Capture the cell that displays the provided text and extract its [X, Y] central coordinate. 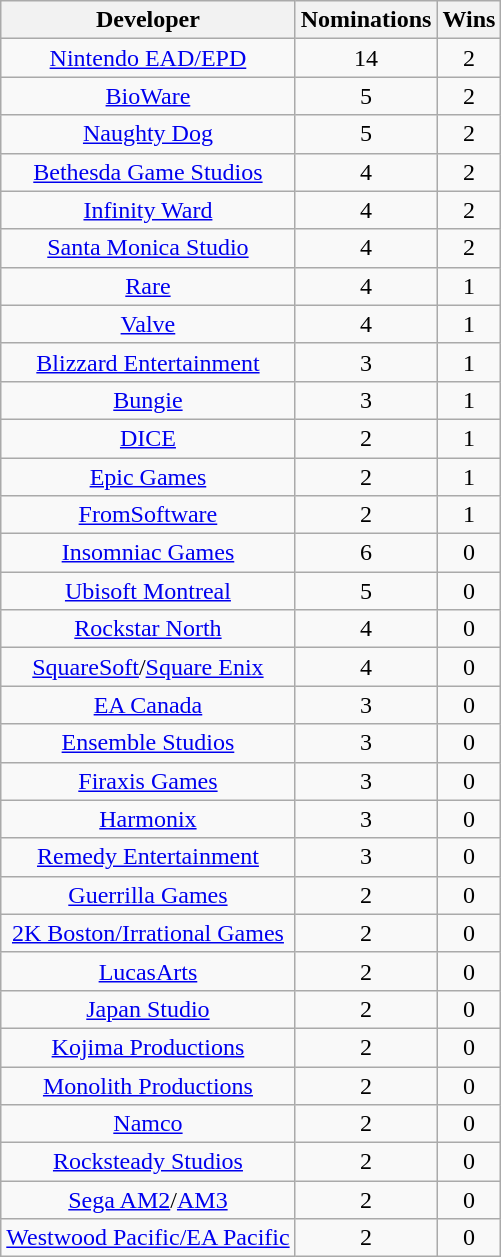
Firaxis Games [148, 781]
Kojima Productions [148, 1047]
SquareSoft/Square Enix [148, 667]
Bethesda Game Studios [148, 172]
2K Boston/Irrational Games [148, 933]
Guerrilla Games [148, 895]
Nominations [366, 20]
Sega AM2/AM3 [148, 1200]
FromSoftware [148, 515]
EA Canada [148, 705]
Bungie [148, 400]
Rockstar North [148, 629]
LucasArts [148, 971]
Wins [469, 20]
Santa Monica Studio [148, 248]
Naughty Dog [148, 134]
Japan Studio [148, 1009]
Nintendo EAD/EPD [148, 58]
Rare [148, 286]
DICE [148, 438]
Ensemble Studios [148, 743]
Ubisoft Montreal [148, 591]
Developer [148, 20]
BioWare [148, 96]
14 [366, 58]
Blizzard Entertainment [148, 362]
Insomniac Games [148, 553]
Infinity Ward [148, 210]
Rocksteady Studios [148, 1162]
Harmonix [148, 819]
Namco [148, 1124]
6 [366, 553]
Remedy Entertainment [148, 857]
Monolith Productions [148, 1085]
Epic Games [148, 477]
Westwood Pacific/EA Pacific [148, 1238]
Valve [148, 324]
